Identify which cell holds the provided text, then report its [X, Y] central coordinate. 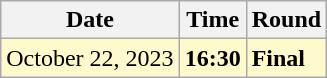
16:30 [212, 58]
October 22, 2023 [90, 58]
Date [90, 20]
Round [286, 20]
Time [212, 20]
Final [286, 58]
